Pinpoint the cell where the given text exists, returning its (x, y) midpoint coordinate. 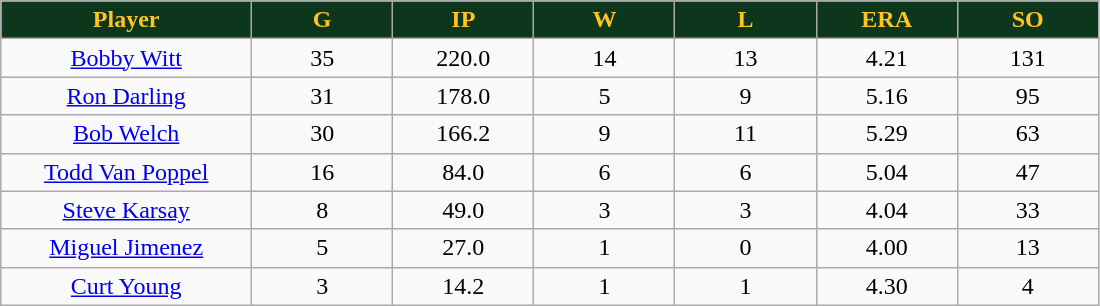
Steve Karsay (126, 210)
5.16 (886, 96)
Player (126, 20)
4 (1028, 286)
Todd Van Poppel (126, 172)
31 (322, 96)
W (604, 20)
49.0 (464, 210)
4.30 (886, 286)
11 (746, 134)
14 (604, 58)
220.0 (464, 58)
Bobby Witt (126, 58)
63 (1028, 134)
178.0 (464, 96)
5.04 (886, 172)
G (322, 20)
14.2 (464, 286)
Miguel Jimenez (126, 248)
IP (464, 20)
L (746, 20)
4.04 (886, 210)
0 (746, 248)
4.00 (886, 248)
35 (322, 58)
84.0 (464, 172)
131 (1028, 58)
4.21 (886, 58)
Curt Young (126, 286)
47 (1028, 172)
SO (1028, 20)
5.29 (886, 134)
Bob Welch (126, 134)
16 (322, 172)
8 (322, 210)
ERA (886, 20)
30 (322, 134)
27.0 (464, 248)
166.2 (464, 134)
33 (1028, 210)
95 (1028, 96)
Ron Darling (126, 96)
